Capture the cell that displays the provided text and extract its [X, Y] central coordinate. 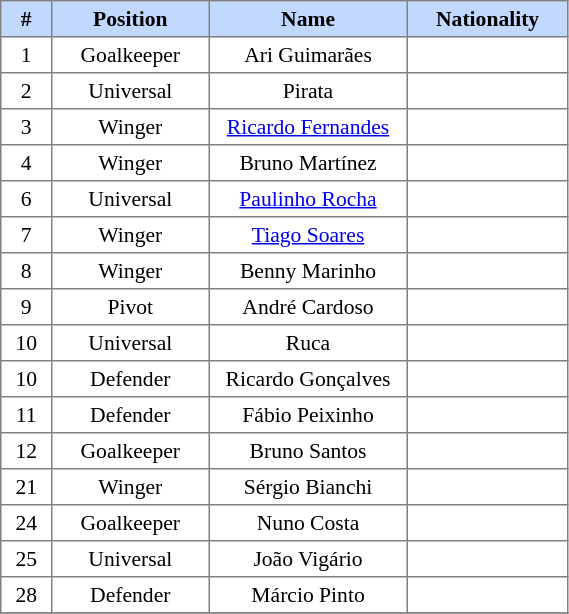
12 [26, 451]
1 [26, 55]
7 [26, 235]
Márcio Pinto [308, 595]
Position [130, 19]
Ruca [308, 343]
Nuno Costa [308, 523]
Sérgio Bianchi [308, 487]
21 [26, 487]
11 [26, 415]
Ari Guimarães [308, 55]
25 [26, 559]
Bruno Martínez [308, 163]
8 [26, 271]
Paulinho Rocha [308, 199]
3 [26, 127]
# [26, 19]
João Vigário [308, 559]
Ricardo Gonçalves [308, 379]
Ricardo Fernandes [308, 127]
Pivot [130, 307]
André Cardoso [308, 307]
24 [26, 523]
6 [26, 199]
2 [26, 91]
4 [26, 163]
Benny Marinho [308, 271]
9 [26, 307]
Pirata [308, 91]
28 [26, 595]
Name [308, 19]
Bruno Santos [308, 451]
Tiago Soares [308, 235]
Nationality [488, 19]
Fábio Peixinho [308, 415]
